Extract the [x, y] coordinate from the center of the cell holding the provided text.  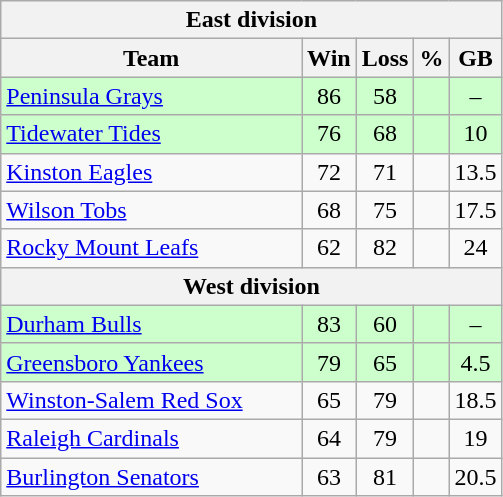
Greensboro Yankees [152, 362]
Winston-Salem Red Sox [152, 400]
76 [330, 134]
24 [476, 248]
75 [385, 210]
Tidewater Tides [152, 134]
Rocky Mount Leafs [152, 248]
83 [330, 324]
10 [476, 134]
17.5 [476, 210]
62 [330, 248]
18.5 [476, 400]
19 [476, 438]
Kinston Eagles [152, 172]
% [432, 58]
86 [330, 96]
Burlington Senators [152, 477]
Win [330, 58]
64 [330, 438]
58 [385, 96]
Peninsula Grays [152, 96]
4.5 [476, 362]
Loss [385, 58]
Durham Bulls [152, 324]
West division [252, 286]
GB [476, 58]
Raleigh Cardinals [152, 438]
60 [385, 324]
East division [252, 20]
Wilson Tobs [152, 210]
Team [152, 58]
71 [385, 172]
81 [385, 477]
63 [330, 477]
72 [330, 172]
13.5 [476, 172]
20.5 [476, 477]
82 [385, 248]
